Locate the cell with the specified text and output its (x, y) center coordinate. 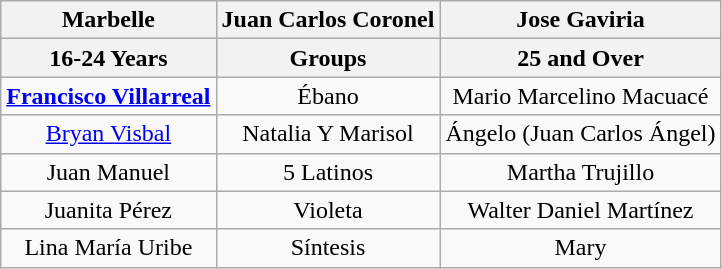
Ángelo (Juan Carlos Ángel) (580, 134)
Natalia Y Marisol (328, 134)
Bryan Visbal (108, 134)
Mario Marcelino Macuacé (580, 96)
Juan Manuel (108, 172)
Ébano (328, 96)
Jose Gaviria (580, 20)
Walter Daniel Martínez (580, 210)
Síntesis (328, 248)
Groups (328, 58)
16-24 Years (108, 58)
Mary (580, 248)
Lina María Uribe (108, 248)
Francisco Villarreal (108, 96)
Juanita Pérez (108, 210)
25 and Over (580, 58)
5 Latinos (328, 172)
Juan Carlos Coronel (328, 20)
Violeta (328, 210)
Martha Trujillo (580, 172)
Marbelle (108, 20)
